For the text-containing cell, return its midpoint in (x, y) coordinate format. 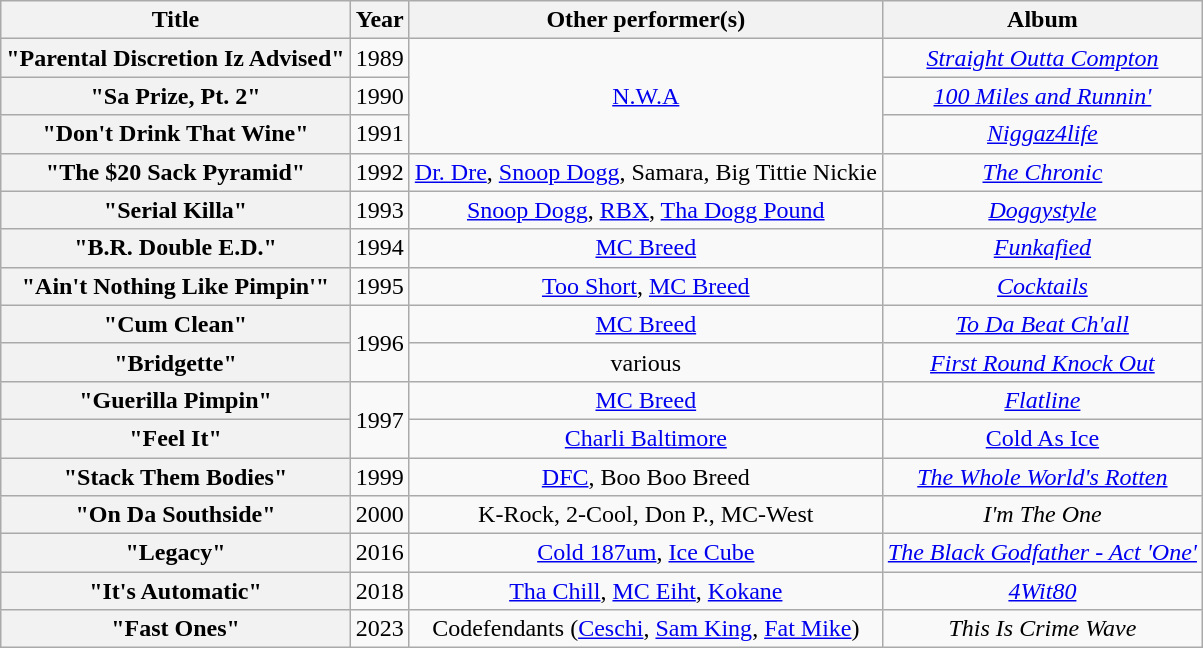
Cold As Ice (1042, 438)
1999 (380, 477)
"Stack Them Bodies" (176, 477)
4Wit80 (1042, 591)
First Round Knock Out (1042, 362)
"B.R. Double E.D." (176, 248)
This Is Crime Wave (1042, 629)
Cold 187um, Ice Cube (646, 553)
The Black Godfather - Act 'One' (1042, 553)
2000 (380, 515)
"Cum Clean" (176, 324)
Flatline (1042, 400)
Album (1042, 20)
"The $20 Sack Pyramid" (176, 172)
"Fast Ones" (176, 629)
1991 (380, 134)
DFC, Boo Boo Breed (646, 477)
1993 (380, 210)
Doggystyle (1042, 210)
2023 (380, 629)
1990 (380, 96)
"Sa Prize, Pt. 2" (176, 96)
To Da Beat Ch'all (1042, 324)
Codefendants (Ceschi, Sam King, Fat Mike) (646, 629)
I'm The One (1042, 515)
Tha Chill, MC Eiht, Kokane (646, 591)
Cocktails (1042, 286)
Funkafied (1042, 248)
K-Rock, 2-Cool, Don P., MC-West (646, 515)
The Whole World's Rotten (1042, 477)
Title (176, 20)
Niggaz4life (1042, 134)
Charli Baltimore (646, 438)
"Bridgette" (176, 362)
1996 (380, 343)
Snoop Dogg, RBX, Tha Dogg Pound (646, 210)
"Ain't Nothing Like Pimpin'" (176, 286)
N.W.A (646, 96)
"Guerilla Pimpin" (176, 400)
"Parental Discretion Iz Advised" (176, 58)
"It's Automatic" (176, 591)
Too Short, MC Breed (646, 286)
1989 (380, 58)
Straight Outta Compton (1042, 58)
Other performer(s) (646, 20)
1995 (380, 286)
"On Da Southside" (176, 515)
2016 (380, 553)
"Legacy" (176, 553)
1994 (380, 248)
"Don't Drink That Wine" (176, 134)
2018 (380, 591)
"Serial Killa" (176, 210)
1992 (380, 172)
"Feel It" (176, 438)
The Chronic (1042, 172)
100 Miles and Runnin' (1042, 96)
1997 (380, 419)
various (646, 362)
Year (380, 20)
Dr. Dre, Snoop Dogg, Samara, Big Tittie Nickie (646, 172)
